Capture the cell that displays the provided text and extract its (x, y) central coordinate. 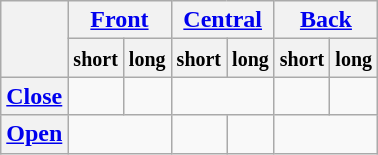
Open (34, 134)
Central (222, 20)
Close (34, 96)
Front (120, 20)
Back (326, 20)
